Find where the given text appears and provide that cell's center as [X, Y] coordinate. 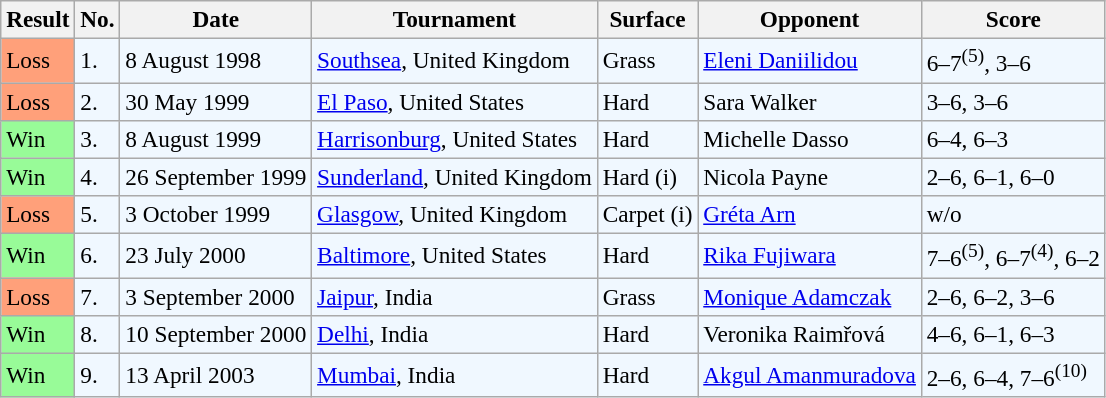
Hard (i) [648, 177]
4. [98, 177]
8 August 1999 [216, 139]
Monique Adamczak [810, 296]
7–6(5), 6–7(4), 6–2 [1013, 255]
3 October 1999 [216, 214]
23 July 2000 [216, 255]
10 September 2000 [216, 334]
Akgul Amanmuradova [810, 375]
2. [98, 101]
13 April 2003 [216, 375]
3. [98, 139]
Eleni Daniilidou [810, 60]
2–6, 6–2, 3–6 [1013, 296]
Baltimore, United States [455, 255]
No. [98, 19]
Surface [648, 19]
Sara Walker [810, 101]
Tournament [455, 19]
Jaipur, India [455, 296]
9. [98, 375]
Delhi, India [455, 334]
Result [38, 19]
26 September 1999 [216, 177]
Nicola Payne [810, 177]
Veronika Raimřová [810, 334]
Rika Fujiwara [810, 255]
8. [98, 334]
1. [98, 60]
6. [98, 255]
6–4, 6–3 [1013, 139]
6–7(5), 3–6 [1013, 60]
3 September 2000 [216, 296]
w/o [1013, 214]
Score [1013, 19]
Harrisonburg, United States [455, 139]
Southsea, United Kingdom [455, 60]
8 August 1998 [216, 60]
Sunderland, United Kingdom [455, 177]
3–6, 3–6 [1013, 101]
Date [216, 19]
7. [98, 296]
4–6, 6–1, 6–3 [1013, 334]
Michelle Dasso [810, 139]
2–6, 6–1, 6–0 [1013, 177]
5. [98, 214]
Carpet (i) [648, 214]
2–6, 6–4, 7–6(10) [1013, 375]
Glasgow, United Kingdom [455, 214]
30 May 1999 [216, 101]
Gréta Arn [810, 214]
Mumbai, India [455, 375]
El Paso, United States [455, 101]
Opponent [810, 19]
